Extract the (X, Y) coordinate from the center of the cell holding the provided text.  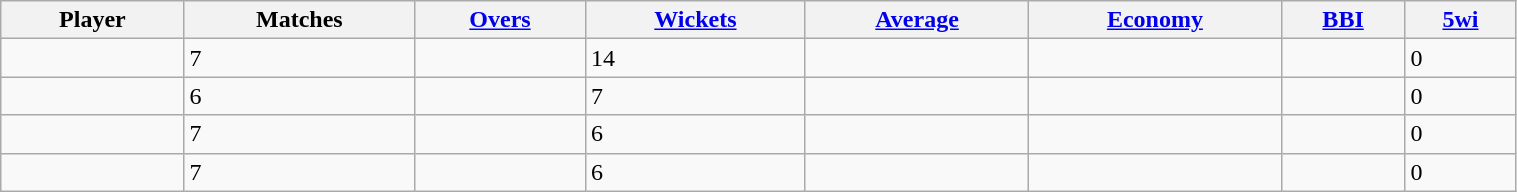
Player (92, 20)
Matches (300, 20)
Economy (1156, 20)
Overs (500, 20)
5wi (1460, 20)
Wickets (695, 20)
BBI (1343, 20)
14 (695, 58)
Average (916, 20)
